Identify which cell holds the provided text, then report its [X, Y] central coordinate. 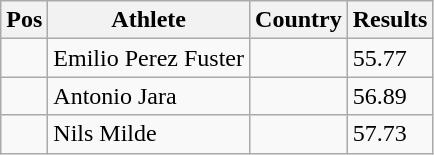
55.77 [390, 58]
Country [299, 20]
Antonio Jara [149, 96]
Results [390, 20]
Pos [24, 20]
Emilio Perez Fuster [149, 58]
56.89 [390, 96]
Nils Milde [149, 134]
57.73 [390, 134]
Athlete [149, 20]
